Output the [X, Y] coordinate of the center of the cell containing the given text.  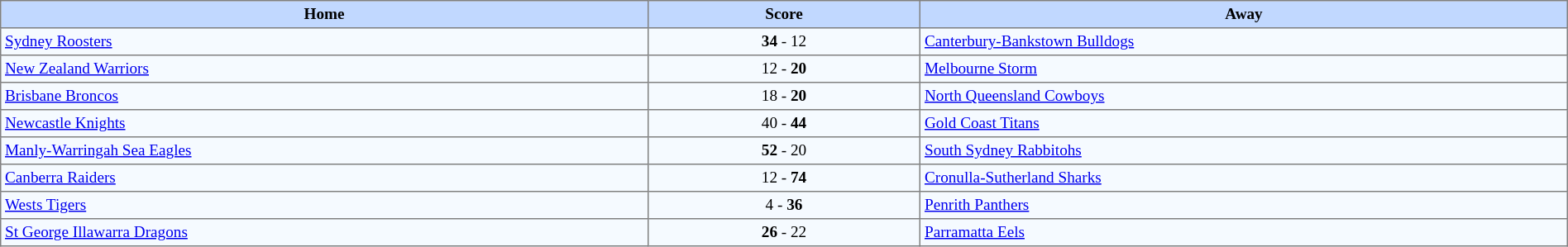
Melbourne Storm [1244, 69]
Canterbury-Bankstown Bulldogs [1244, 41]
North Queensland Cowboys [1244, 96]
Newcastle Knights [324, 124]
12 - 74 [784, 178]
26 - 22 [784, 233]
Away [1244, 15]
Home [324, 15]
18 - 20 [784, 96]
Sydney Roosters [324, 41]
Penrith Panthers [1244, 205]
34 - 12 [784, 41]
Canberra Raiders [324, 178]
Parramatta Eels [1244, 233]
New Zealand Warriors [324, 69]
St George Illawarra Dragons [324, 233]
Manly-Warringah Sea Eagles [324, 150]
South Sydney Rabbitohs [1244, 150]
Score [784, 15]
Cronulla-Sutherland Sharks [1244, 178]
Wests Tigers [324, 205]
40 - 44 [784, 124]
52 - 20 [784, 150]
12 - 20 [784, 69]
Brisbane Broncos [324, 96]
Gold Coast Titans [1244, 124]
4 - 36 [784, 205]
